For the text-containing cell, return its midpoint in (X, Y) coordinate format. 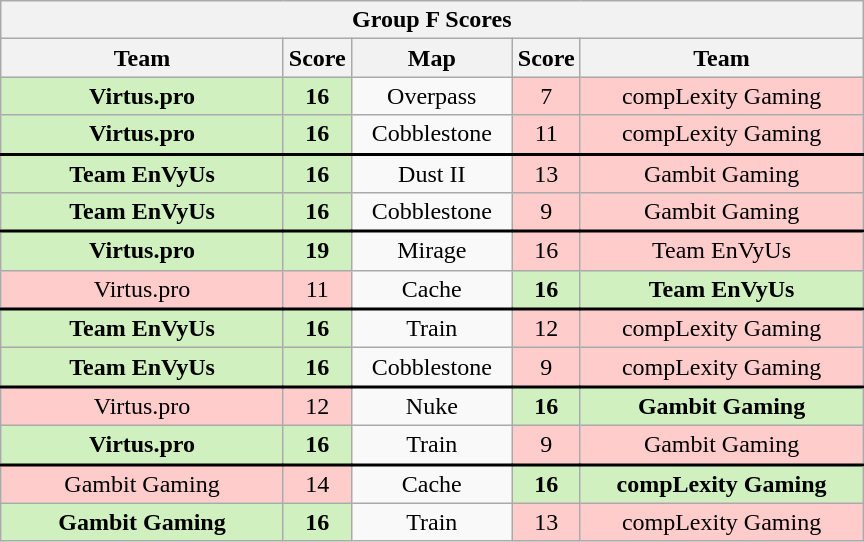
14 (317, 484)
Group F Scores (432, 20)
Dust II (432, 174)
Map (432, 58)
7 (546, 96)
Overpass (432, 96)
19 (317, 250)
Mirage (432, 250)
Nuke (432, 406)
